Locate the cell with the specified text and output its [x, y] center coordinate. 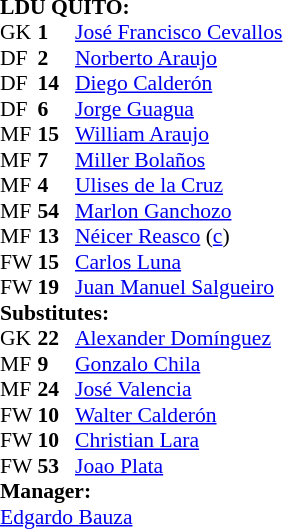
Gonzalo Chila [178, 364]
Marlon Ganchozo [178, 211]
4 [57, 185]
Joao Plata [178, 466]
13 [57, 237]
Juan Manuel Salgueiro [178, 287]
53 [57, 466]
1 [57, 33]
Néicer Reasco (c) [178, 237]
Carlos Luna [178, 262]
2 [57, 58]
Jorge Guagua [178, 109]
Alexander Domínguez [178, 339]
Walter Calderón [178, 415]
22 [57, 339]
William Araujo [178, 135]
7 [57, 160]
Ulises de la Cruz [178, 185]
Christian Lara [178, 441]
José Valencia [178, 389]
6 [57, 109]
19 [57, 287]
24 [57, 389]
14 [57, 83]
Miller Bolaños [178, 160]
54 [57, 211]
Manager: [141, 491]
Diego Calderón [178, 83]
Norberto Araujo [178, 58]
Substitutes: [141, 313]
9 [57, 364]
José Francisco Cevallos [178, 33]
